Search for the cell housing the specified text and yield its [X, Y] center coordinate. 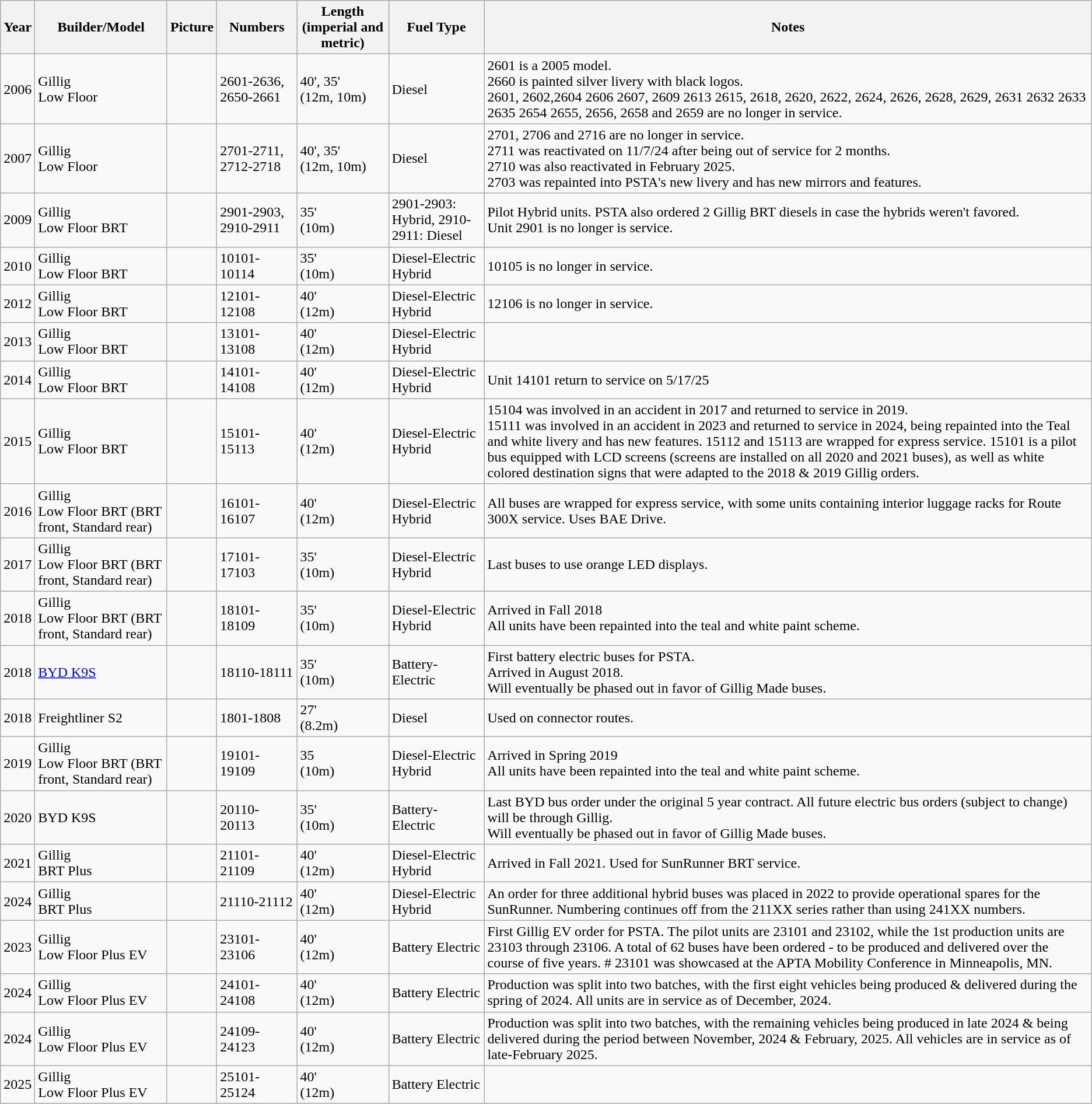
2601-2636, 2650-2661 [257, 89]
All buses are wrapped for express service, with some units containing interior luggage racks for Route 300X service. Uses BAE Drive. [787, 511]
13101-13108 [257, 342]
Picture [191, 27]
12106 is no longer in service. [787, 303]
2012 [17, 303]
2019 [17, 764]
25101-25124 [257, 1084]
19101-19109 [257, 764]
2025 [17, 1084]
Unit 14101 return to service on 5/17/25 [787, 379]
18110-18111 [257, 672]
27'(8.2m) [343, 718]
First battery electric buses for PSTA.Arrived in August 2018.Will eventually be phased out in favor of Gillig Made buses. [787, 672]
Numbers [257, 27]
Length (imperial and metric) [343, 27]
Notes [787, 27]
15101-15113 [257, 441]
21101-21109 [257, 864]
Builder/Model [101, 27]
16101-16107 [257, 511]
2020 [17, 817]
Year [17, 27]
21110-21112 [257, 901]
Arrived in Fall 2021. Used for SunRunner BRT service. [787, 864]
2016 [17, 511]
2901-2903, 2910-2911 [257, 220]
Fuel Type [436, 27]
18101-18109 [257, 618]
Last buses to use orange LED displays. [787, 564]
12101-12108 [257, 303]
2021 [17, 864]
Arrived in Fall 2018All units have been repainted into the teal and white paint scheme. [787, 618]
2006 [17, 89]
10105 is no longer in service. [787, 266]
2013 [17, 342]
1801-1808 [257, 718]
Arrived in Spring 2019All units have been repainted into the teal and white paint scheme. [787, 764]
2015 [17, 441]
2023 [17, 947]
35(10m) [343, 764]
Pilot Hybrid units. PSTA also ordered 2 Gillig BRT diesels in case the hybrids weren't favored.Unit 2901 is no longer is service. [787, 220]
23101-23106 [257, 947]
2007 [17, 159]
2017 [17, 564]
2010 [17, 266]
20110-20113 [257, 817]
Used on connector routes. [787, 718]
24109-24123 [257, 1039]
Freightliner S2 [101, 718]
17101-17103 [257, 564]
2014 [17, 379]
14101-14108 [257, 379]
10101-10114 [257, 266]
2009 [17, 220]
24101-24108 [257, 993]
2701-2711, 2712-2718 [257, 159]
2901-2903: Hybrid, 2910-2911: Diesel [436, 220]
